Find where the given text appears and provide that cell's center as [X, Y] coordinate. 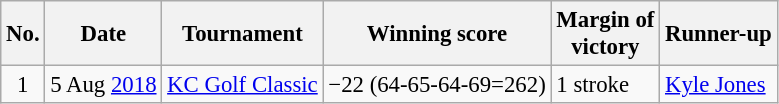
Kyle Jones [718, 85]
KC Golf Classic [242, 85]
1 stroke [606, 85]
Winning score [437, 34]
No. [23, 34]
1 [23, 85]
Runner-up [718, 34]
Tournament [242, 34]
5 Aug 2018 [104, 85]
Date [104, 34]
Margin ofvictory [606, 34]
−22 (64-65-64-69=262) [437, 85]
